Extract the (x, y) coordinate from the center of the cell holding the provided text.  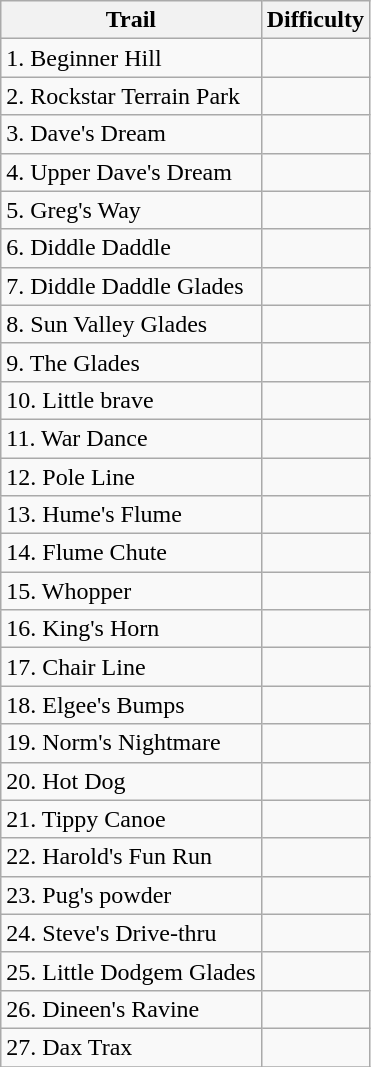
27. Dax Trax (131, 1047)
15. Whopper (131, 591)
21. Tippy Canoe (131, 819)
11. War Dance (131, 438)
3. Dave's Dream (131, 134)
25. Little Dodgem Glades (131, 971)
23. Pug's powder (131, 895)
1. Beginner Hill (131, 58)
19. Norm's Nightmare (131, 743)
22. Harold's Fun Run (131, 857)
2. Rockstar Terrain Park (131, 96)
9. The Glades (131, 362)
17. Chair Line (131, 667)
4. Upper Dave's Dream (131, 172)
12. Pole Line (131, 477)
10. Little brave (131, 400)
24. Steve's Drive-thru (131, 933)
Trail (131, 20)
18. Elgee's Bumps (131, 705)
7. Diddle Daddle Glades (131, 286)
20. Hot Dog (131, 781)
Difficulty (315, 20)
16. King's Horn (131, 629)
26. Dineen's Ravine (131, 1009)
6. Diddle Daddle (131, 248)
13. Hume's Flume (131, 515)
8. Sun Valley Glades (131, 324)
5. Greg's Way (131, 210)
14. Flume Chute (131, 553)
